Scan for the cell matching the given text and deliver its (X, Y) coordinate at center. 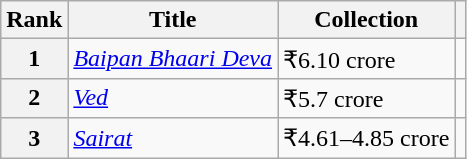
Collection (366, 20)
₹4.61–4.85 crore (366, 138)
3 (34, 138)
Rank (34, 20)
Ved (173, 98)
1 (34, 59)
Baipan Bhaari Deva (173, 59)
₹6.10 crore (366, 59)
Sairat (173, 138)
Title (173, 20)
2 (34, 98)
₹5.7 crore (366, 98)
